Capture the cell that displays the provided text and extract its (X, Y) central coordinate. 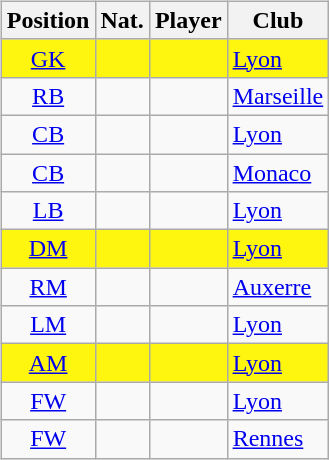
RM (48, 287)
AM (48, 363)
Nat. (122, 20)
LB (48, 211)
DM (48, 249)
Club (278, 20)
LM (48, 325)
Monaco (278, 173)
RB (48, 96)
Marseille (278, 96)
Auxerre (278, 287)
Position (48, 20)
Rennes (278, 439)
Player (188, 20)
GK (48, 58)
